Extract the (x, y) coordinate from the center of the cell holding the provided text.  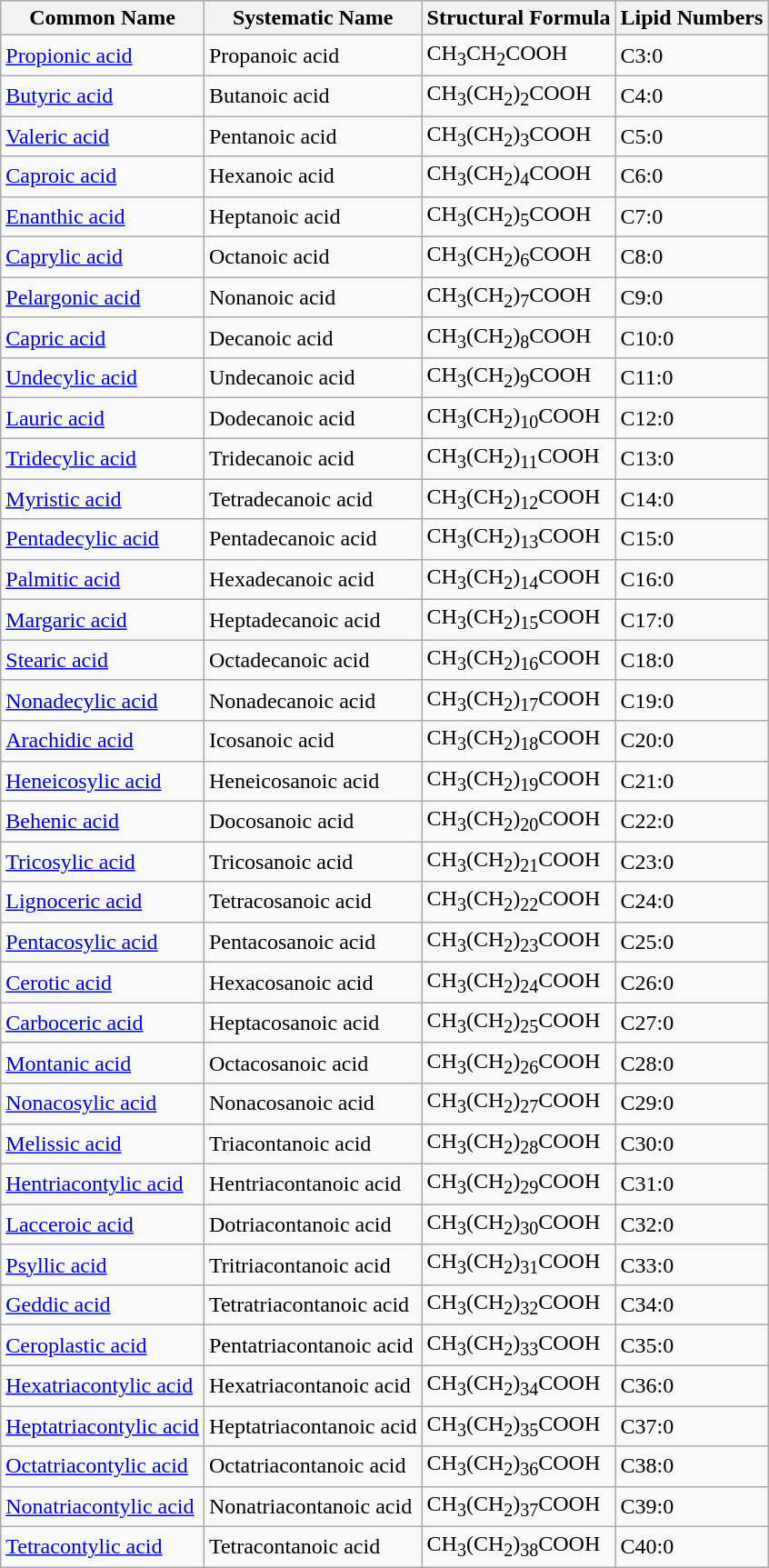
Nonadecanoic acid (313, 700)
C13:0 (692, 458)
Psyllic acid (103, 1264)
CH3(CH2)3COOH (518, 136)
Caproic acid (103, 176)
CH3(CH2)29COOH (518, 1183)
CH3(CH2)21COOH (518, 862)
Lacceroic acid (103, 1224)
CH3(CH2)11COOH (518, 458)
C5:0 (692, 136)
Nonadecylic acid (103, 700)
Undecylic acid (103, 378)
C22:0 (692, 821)
Pentadecanoic acid (313, 539)
Common Name (103, 18)
Octadecanoic acid (313, 660)
C3:0 (692, 55)
Heptatriacontylic acid (103, 1425)
C26:0 (692, 983)
CH3(CH2)31COOH (518, 1264)
CH3(CH2)24COOH (518, 983)
C19:0 (692, 700)
Systematic Name (313, 18)
Hexadecanoic acid (313, 579)
CH3(CH2)13COOH (518, 539)
Octatriacontylic acid (103, 1466)
Hexacosanoic acid (313, 983)
C36:0 (692, 1385)
Lauric acid (103, 418)
Heneicosanoic acid (313, 781)
Butyric acid (103, 95)
Valeric acid (103, 136)
CH3(CH2)7COOH (518, 297)
Icosanoic acid (313, 741)
C15:0 (692, 539)
C7:0 (692, 216)
Heneicosylic acid (103, 781)
CH3(CH2)28COOH (518, 1144)
C35:0 (692, 1345)
C12:0 (692, 418)
Hentriacontylic acid (103, 1183)
CH3(CH2)8COOH (518, 337)
CH3(CH2)37COOH (518, 1506)
CH3(CH2)18COOH (518, 741)
CH3(CH2)16COOH (518, 660)
CH3(CH2)25COOH (518, 1023)
C4:0 (692, 95)
Stearic acid (103, 660)
Melissic acid (103, 1144)
Triacontanoic acid (313, 1144)
Pentadecylic acid (103, 539)
Myristic acid (103, 499)
Pentacosanoic acid (313, 942)
Octatriacontanoic acid (313, 1466)
C30:0 (692, 1144)
C11:0 (692, 378)
Butanoic acid (313, 95)
Octacosanoic acid (313, 1063)
CH3(CH2)17COOH (518, 700)
Margaric acid (103, 620)
C39:0 (692, 1506)
Behenic acid (103, 821)
C31:0 (692, 1183)
C33:0 (692, 1264)
C27:0 (692, 1023)
Nonacosylic acid (103, 1104)
C23:0 (692, 862)
C9:0 (692, 297)
Tricosanoic acid (313, 862)
C18:0 (692, 660)
Hexanoic acid (313, 176)
CH3(CH2)9COOH (518, 378)
Palmitic acid (103, 579)
Geddic acid (103, 1304)
CH3(CH2)22COOH (518, 902)
Caprylic acid (103, 257)
Tritriacontanoic acid (313, 1264)
CH3(CH2)19COOH (518, 781)
CH3(CH2)14COOH (518, 579)
C38:0 (692, 1466)
Montanic acid (103, 1063)
CH3(CH2)33COOH (518, 1345)
Nonatriacontanoic acid (313, 1506)
C6:0 (692, 176)
CH3(CH2)23COOH (518, 942)
Tetradecanoic acid (313, 499)
Propionic acid (103, 55)
Octanoic acid (313, 257)
CH3(CH2)38COOH (518, 1547)
CH3(CH2)2COOH (518, 95)
Pentatriacontanoic acid (313, 1345)
Nonatriacontylic acid (103, 1506)
Lipid Numbers (692, 18)
Cerotic acid (103, 983)
Arachidic acid (103, 741)
Carboceric acid (103, 1023)
Dotriacontanoic acid (313, 1224)
C32:0 (692, 1224)
C34:0 (692, 1304)
Capric acid (103, 337)
C29:0 (692, 1104)
Tetracontylic acid (103, 1547)
Tridecanoic acid (313, 458)
CH3(CH2)32COOH (518, 1304)
C25:0 (692, 942)
Structural Formula (518, 18)
CH3(CH2)30COOH (518, 1224)
CH3(CH2)10COOH (518, 418)
CH3(CH2)27COOH (518, 1104)
Pentacosylic acid (103, 942)
Dodecanoic acid (313, 418)
Docosanoic acid (313, 821)
CH3(CH2)20COOH (518, 821)
C16:0 (692, 579)
Tricosylic acid (103, 862)
C24:0 (692, 902)
Propanoic acid (313, 55)
C10:0 (692, 337)
C8:0 (692, 257)
Heptacosanoic acid (313, 1023)
C40:0 (692, 1547)
Tetracosanoic acid (313, 902)
C28:0 (692, 1063)
Heptatriacontanoic acid (313, 1425)
C21:0 (692, 781)
Heptadecanoic acid (313, 620)
CH3CH2COOH (518, 55)
Pelargonic acid (103, 297)
Nonacosanoic acid (313, 1104)
Decanoic acid (313, 337)
Tridecylic acid (103, 458)
Hexatriacontanoic acid (313, 1385)
Ceroplastic acid (103, 1345)
CH3(CH2)4COOH (518, 176)
C14:0 (692, 499)
CH3(CH2)34COOH (518, 1385)
CH3(CH2)26COOH (518, 1063)
C37:0 (692, 1425)
C20:0 (692, 741)
C17:0 (692, 620)
Tetratriacontanoic acid (313, 1304)
Hentriacontanoic acid (313, 1183)
Pentanoic acid (313, 136)
CH3(CH2)36COOH (518, 1466)
Tetracontanoic acid (313, 1547)
CH3(CH2)15COOH (518, 620)
CH3(CH2)6COOH (518, 257)
Heptanoic acid (313, 216)
Undecanoic acid (313, 378)
CH3(CH2)35COOH (518, 1425)
CH3(CH2)5COOH (518, 216)
Hexatriacontylic acid (103, 1385)
Enanthic acid (103, 216)
CH3(CH2)12COOH (518, 499)
Nonanoic acid (313, 297)
Lignoceric acid (103, 902)
